Provide the (X, Y) coordinate of the cell's center where the given text is located.  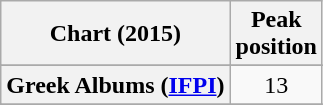
Greek Albums (IFPI) (116, 85)
13 (276, 85)
Peakposition (276, 34)
Chart (2015) (116, 34)
